Detect which cell encompasses the target text, then output its (x, y) center coordinate. 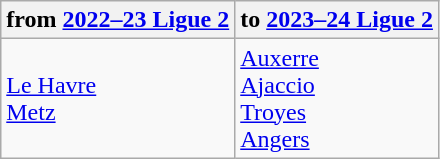
Auxerre Ajaccio Troyes Angers (337, 98)
to 2023–24 Ligue 2 (337, 20)
from 2022–23 Ligue 2 (118, 20)
Le Havre Metz (118, 98)
